Locate the cell with the specified text and output its (X, Y) center coordinate. 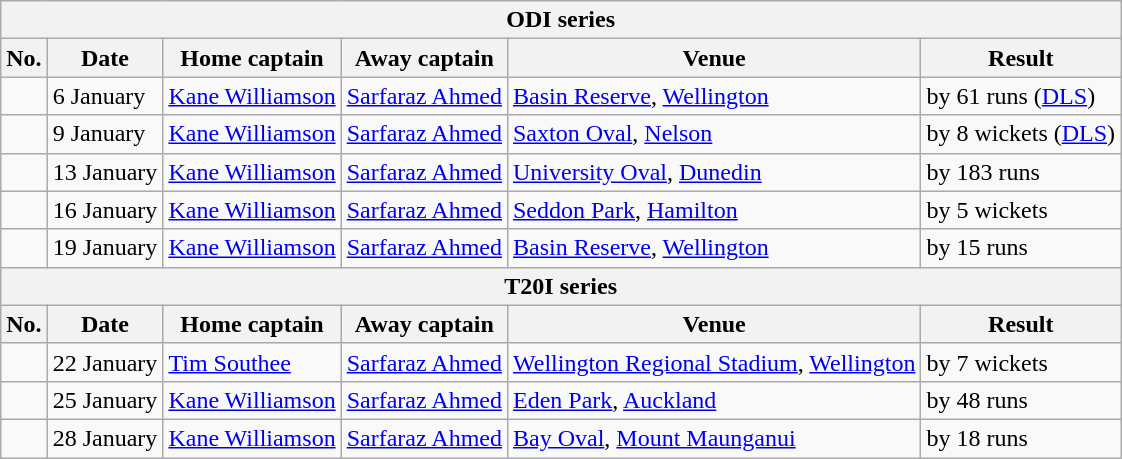
by 5 wickets (1021, 210)
Bay Oval, Mount Maunganui (714, 438)
ODI series (561, 20)
Saxton Oval, Nelson (714, 134)
6 January (105, 96)
9 January (105, 134)
by 48 runs (1021, 400)
by 15 runs (1021, 248)
19 January (105, 248)
Tim Southee (252, 362)
28 January (105, 438)
13 January (105, 172)
22 January (105, 362)
by 8 wickets (DLS) (1021, 134)
25 January (105, 400)
by 18 runs (1021, 438)
by 61 runs (DLS) (1021, 96)
Seddon Park, Hamilton (714, 210)
16 January (105, 210)
Eden Park, Auckland (714, 400)
University Oval, Dunedin (714, 172)
by 7 wickets (1021, 362)
Wellington Regional Stadium, Wellington (714, 362)
T20I series (561, 286)
by 183 runs (1021, 172)
